Determine the [x, y] coordinate at the center of the cell enclosing the given text.  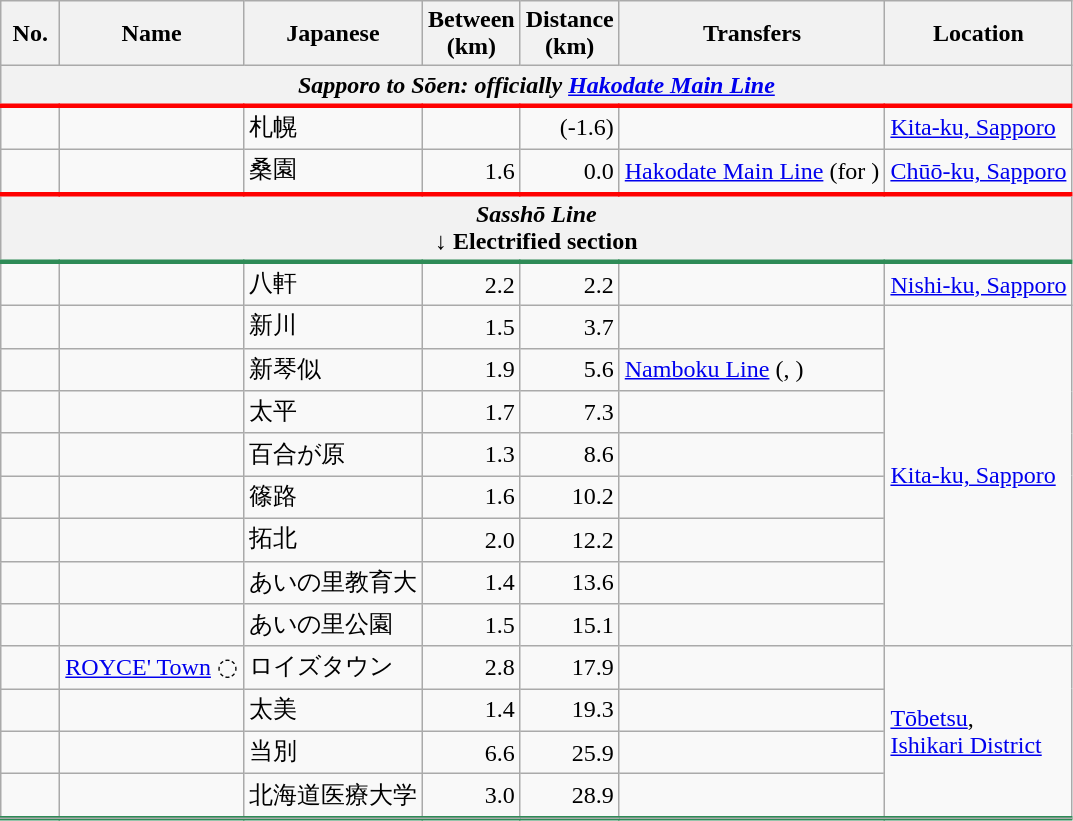
13.6 [570, 582]
1.9 [471, 370]
Transfers [752, 34]
桑園 [332, 171]
3.7 [570, 328]
ロイズタウン [332, 668]
0.0 [570, 171]
Location [978, 34]
Distance(km) [570, 34]
19.3 [570, 710]
新川 [332, 328]
5.6 [570, 370]
(-1.6) [570, 127]
No. [30, 34]
太美 [332, 710]
8.6 [570, 454]
百合が原 [332, 454]
Japanese [332, 34]
Nishi-ku, Sapporo [978, 284]
Sasshō Line ↓ Electrified section [536, 228]
ROYCE' Town ◌ [152, 668]
7.3 [570, 412]
八軒 [332, 284]
Name [152, 34]
あいの里公園 [332, 626]
2.8 [471, 668]
当別 [332, 752]
Chūō-ku, Sapporo [978, 171]
25.9 [570, 752]
北海道医療大学 [332, 796]
札幌 [332, 127]
1.3 [471, 454]
Sapporo to Sōen: officially Hakodate Main Line [536, 86]
6.6 [471, 752]
あいの里教育大 [332, 582]
Tōbetsu,Ishikari District [978, 732]
17.9 [570, 668]
拓北 [332, 540]
3.0 [471, 796]
12.2 [570, 540]
28.9 [570, 796]
太平 [332, 412]
10.2 [570, 498]
2.0 [471, 540]
Namboku Line (, ) [752, 370]
新琴似 [332, 370]
Between(km) [471, 34]
1.7 [471, 412]
篠路 [332, 498]
Hakodate Main Line (for ) [752, 171]
15.1 [570, 626]
